Return the (X, Y) coordinate for the center point of the cell that contains the specified text.  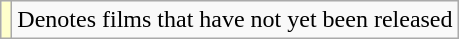
Denotes films that have not yet been released (235, 20)
